Output the [X, Y] coordinate of the center of the cell containing the given text.  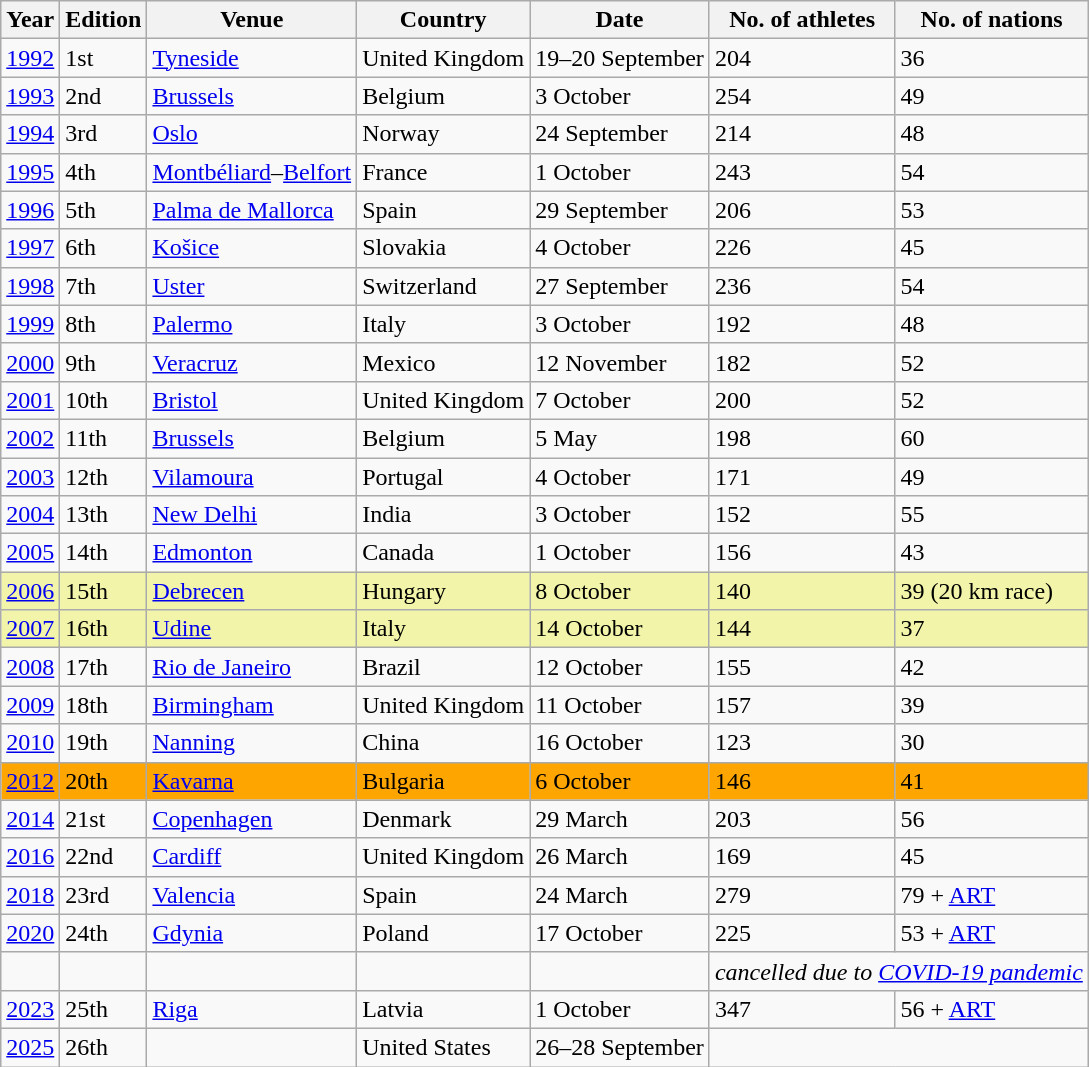
Birmingham [252, 705]
146 [802, 781]
Edmonton [252, 553]
16 October [620, 743]
No. of athletes [802, 20]
Edition [104, 20]
Switzerland [444, 286]
Vilamoura [252, 477]
Valencia [252, 895]
1997 [30, 248]
24 September [620, 134]
6 October [620, 781]
53 + ART [992, 933]
2000 [30, 362]
Debrecen [252, 591]
11th [104, 438]
2025 [30, 1047]
56 + ART [992, 1009]
Riga [252, 1009]
13th [104, 515]
24 March [620, 895]
2009 [30, 705]
26th [104, 1047]
279 [802, 895]
China [444, 743]
2005 [30, 553]
5 May [620, 438]
2018 [30, 895]
cancelled due to COVID-19 pandemic [898, 971]
169 [802, 857]
Tyneside [252, 58]
India [444, 515]
2014 [30, 819]
2020 [30, 933]
171 [802, 477]
204 [802, 58]
29 September [620, 210]
Uster [252, 286]
26–28 September [620, 1047]
France [444, 172]
Latvia [444, 1009]
182 [802, 362]
Bristol [252, 400]
206 [802, 210]
3rd [104, 134]
Oslo [252, 134]
2007 [30, 629]
347 [802, 1009]
55 [992, 515]
Palma de Mallorca [252, 210]
Montbéliard–Belfort [252, 172]
79 + ART [992, 895]
No. of nations [992, 20]
1st [104, 58]
24th [104, 933]
156 [802, 553]
1992 [30, 58]
Udine [252, 629]
15th [104, 591]
2001 [30, 400]
200 [802, 400]
12th [104, 477]
214 [802, 134]
226 [802, 248]
4th [104, 172]
123 [802, 743]
5th [104, 210]
9th [104, 362]
22nd [104, 857]
243 [802, 172]
1999 [30, 324]
8th [104, 324]
41 [992, 781]
2004 [30, 515]
United States [444, 1047]
26 March [620, 857]
1993 [30, 96]
Copenhagen [252, 819]
1996 [30, 210]
Venue [252, 20]
New Delhi [252, 515]
157 [802, 705]
Country [444, 20]
1995 [30, 172]
2008 [30, 667]
36 [992, 58]
39 [992, 705]
Rio de Janeiro [252, 667]
Bulgaria [444, 781]
14 October [620, 629]
6th [104, 248]
2003 [30, 477]
Nanning [252, 743]
12 October [620, 667]
2006 [30, 591]
14th [104, 553]
Date [620, 20]
192 [802, 324]
Norway [444, 134]
152 [802, 515]
140 [802, 591]
Slovakia [444, 248]
37 [992, 629]
29 March [620, 819]
21st [104, 819]
17th [104, 667]
Palermo [252, 324]
Portugal [444, 477]
155 [802, 667]
Veracruz [252, 362]
Canada [444, 553]
2012 [30, 781]
225 [802, 933]
17 October [620, 933]
203 [802, 819]
Cardiff [252, 857]
Brazil [444, 667]
2023 [30, 1009]
Poland [444, 933]
1998 [30, 286]
16th [104, 629]
25th [104, 1009]
23rd [104, 895]
2nd [104, 96]
10th [104, 400]
20th [104, 781]
254 [802, 96]
7 October [620, 400]
30 [992, 743]
144 [802, 629]
12 November [620, 362]
18th [104, 705]
8 October [620, 591]
Hungary [444, 591]
Kavarna [252, 781]
60 [992, 438]
39 (20 km race) [992, 591]
19th [104, 743]
7th [104, 286]
2002 [30, 438]
11 October [620, 705]
2016 [30, 857]
42 [992, 667]
43 [992, 553]
Košice [252, 248]
56 [992, 819]
2010 [30, 743]
Year [30, 20]
19–20 September [620, 58]
Denmark [444, 819]
198 [802, 438]
27 September [620, 286]
1994 [30, 134]
Mexico [444, 362]
53 [992, 210]
236 [802, 286]
Gdynia [252, 933]
